Return the (x, y) coordinate for the center point of the cell that contains the specified text.  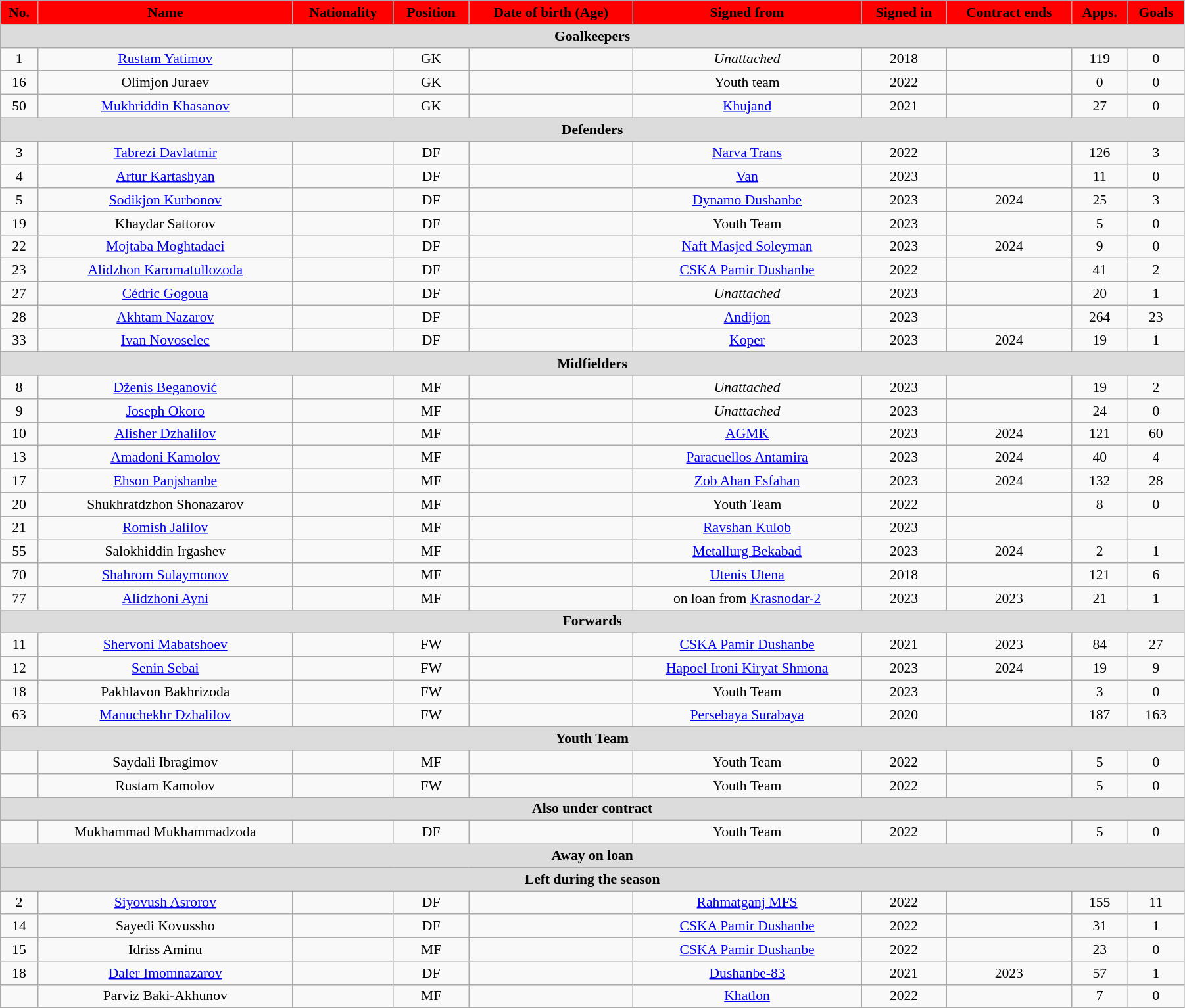
14 (20, 926)
13 (20, 458)
Shukhratdzhon Shonazarov (165, 504)
Saydali Ibragimov (165, 762)
Also under contract (592, 809)
55 (20, 552)
12 (20, 669)
Amadoni Kamolov (165, 458)
Goalkeepers (592, 36)
Koper (747, 341)
17 (20, 481)
84 (1100, 645)
Rustam Kamolov (165, 786)
Naft Masjed Soleyman (747, 247)
Dynamo Dushanbe (747, 200)
6 (1156, 575)
Name (165, 12)
Narva Trans (747, 153)
33 (20, 341)
Khatlon (747, 996)
Youth team (747, 83)
Cédric Gogoua (165, 294)
Nationality (343, 12)
Alisher Dzhalilov (165, 434)
Tabrezi Davlatmir (165, 153)
Persebaya Surabaya (747, 715)
40 (1100, 458)
Ivan Novoselec (165, 341)
132 (1100, 481)
155 (1100, 903)
Defenders (592, 130)
264 (1100, 317)
Shahrom Sulaymonov (165, 575)
31 (1100, 926)
Ehson Panjshanbe (165, 481)
Romish Jalilov (165, 528)
on loan from Krasnodar-2 (747, 598)
Alidzhoni Ayni (165, 598)
Daler Imomnazarov (165, 973)
2020 (904, 715)
Position (431, 12)
Date of birth (Age) (551, 12)
Khaydar Sattorov (165, 224)
15 (20, 949)
Salokhiddin Irgashev (165, 552)
Rustam Yatimov (165, 59)
Shervoni Mabatshoev (165, 645)
Manuchekhr Dzhalilov (165, 715)
Hapoel Ironi Kiryat Shmona (747, 669)
Utenis Utena (747, 575)
119 (1100, 59)
Ravshan Kulob (747, 528)
Joseph Okoro (165, 411)
Akhtam Nazarov (165, 317)
Mukhriddin Khasanov (165, 107)
77 (20, 598)
Contract ends (1009, 12)
Idriss Aminu (165, 949)
AGMK (747, 434)
Andijon (747, 317)
50 (20, 107)
Parviz Baki-Akhunov (165, 996)
Away on loan (592, 856)
Left during the season (592, 879)
Signed in (904, 12)
22 (20, 247)
70 (20, 575)
Rahmatganj MFS (747, 903)
10 (20, 434)
Senin Sebai (165, 669)
Apps. (1100, 12)
60 (1156, 434)
41 (1100, 270)
Midfielders (592, 364)
Siyovush Asrorov (165, 903)
Forwards (592, 621)
57 (1100, 973)
Metallurg Bekabad (747, 552)
163 (1156, 715)
No. (20, 12)
Mukhammad Mukhammadzoda (165, 832)
Dženis Beganović (165, 387)
Van (747, 177)
Dushanbe-83 (747, 973)
Zob Ahan Esfahan (747, 481)
16 (20, 83)
Sayedi Kovussho (165, 926)
126 (1100, 153)
Signed from (747, 12)
187 (1100, 715)
Artur Kartashyan (165, 177)
Paracuellos Antamira (747, 458)
Pakhlavon Bakhrizoda (165, 692)
Mojtaba Moghtadaei (165, 247)
25 (1100, 200)
24 (1100, 411)
Goals (1156, 12)
Khujand (747, 107)
63 (20, 715)
Olimjon Juraev (165, 83)
7 (1100, 996)
Alidzhon Karomatullozoda (165, 270)
Sodikjon Kurbonov (165, 200)
